Capture the cell that displays the provided text and extract its (x, y) central coordinate. 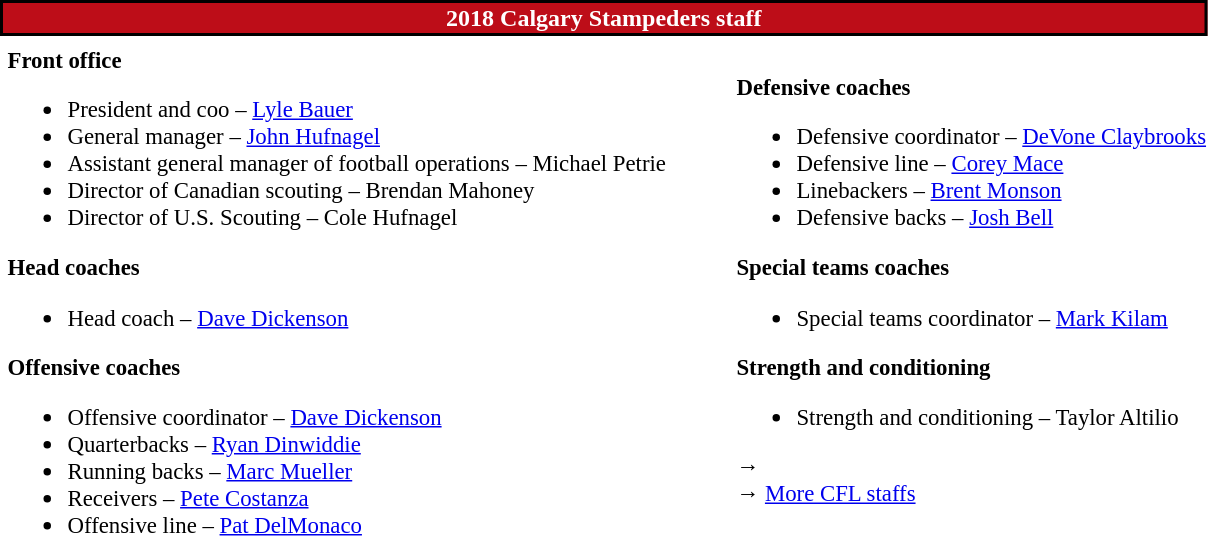
2018 Calgary Stampeders staff (604, 18)
